Extract the [x, y] coordinate from the center of the cell holding the provided text.  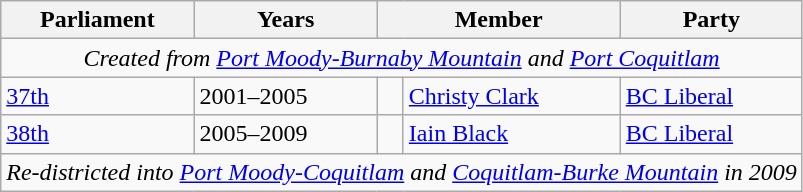
Created from Port Moody-Burnaby Mountain and Port Coquitlam [402, 58]
37th [98, 96]
Party [711, 20]
Member [498, 20]
Years [286, 20]
38th [98, 134]
2001–2005 [286, 96]
Parliament [98, 20]
2005–2009 [286, 134]
Iain Black [512, 134]
Christy Clark [512, 96]
Re-districted into Port Moody-Coquitlam and Coquitlam-Burke Mountain in 2009 [402, 172]
